Determine the (x, y) coordinate at the center of the cell enclosing the given text.  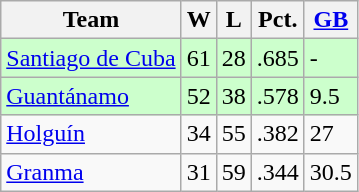
59 (234, 172)
Guantánamo (91, 96)
38 (234, 96)
.685 (278, 58)
52 (198, 96)
9.5 (330, 96)
Holguín (91, 134)
Team (91, 20)
GB (330, 20)
27 (330, 134)
Santiago de Cuba (91, 58)
61 (198, 58)
L (234, 20)
W (198, 20)
Granma (91, 172)
55 (234, 134)
30.5 (330, 172)
Pct. (278, 20)
.578 (278, 96)
.382 (278, 134)
34 (198, 134)
- (330, 58)
.344 (278, 172)
28 (234, 58)
31 (198, 172)
